Output the [x, y] coordinate of the center of the cell containing the given text.  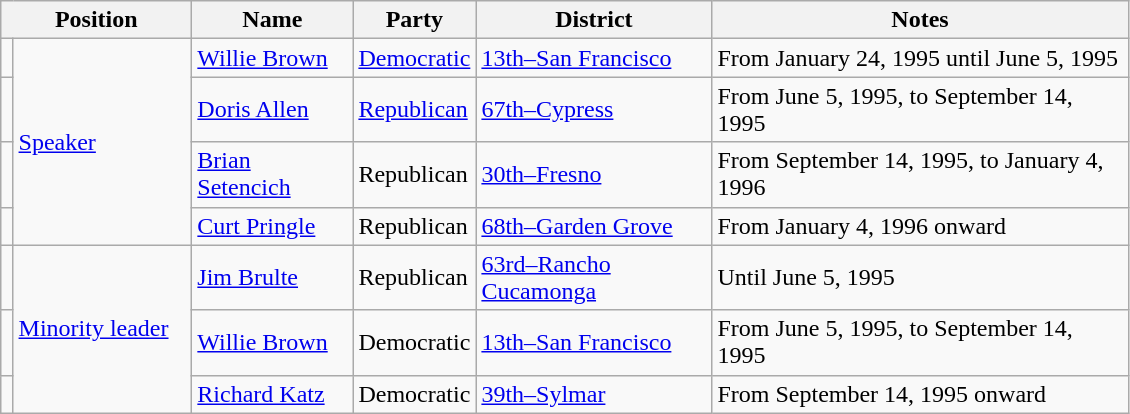
From January 4, 1996 onward [920, 226]
Curt Pringle [272, 226]
68th–Garden Grove [594, 226]
39th–Sylmar [594, 394]
67th–Cypress [594, 110]
30th–Fresno [594, 174]
Minority leader [102, 329]
Doris Allen [272, 110]
Until June 5, 1995 [920, 278]
63rd–Rancho Cucamonga [594, 278]
Richard Katz [272, 394]
Speaker [102, 142]
Jim Brulte [272, 278]
Brian Setencich [272, 174]
District [594, 20]
Party [414, 20]
Notes [920, 20]
From January 24, 1995 until June 5, 1995 [920, 58]
From September 14, 1995, to January 4, 1996 [920, 174]
Name [272, 20]
Position [96, 20]
From September 14, 1995 onward [920, 394]
